Pinpoint the cell where the given text exists, returning its [x, y] midpoint coordinate. 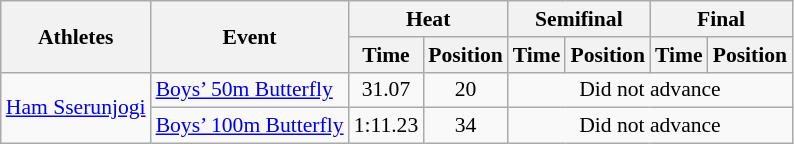
20 [465, 90]
Ham Sserunjogi [76, 108]
34 [465, 126]
Boys’ 50m Butterfly [250, 90]
Event [250, 36]
Athletes [76, 36]
1:11.23 [386, 126]
Boys’ 100m Butterfly [250, 126]
Heat [428, 19]
31.07 [386, 90]
Final [721, 19]
Semifinal [579, 19]
